Identify which cell holds the provided text, then report its [x, y] central coordinate. 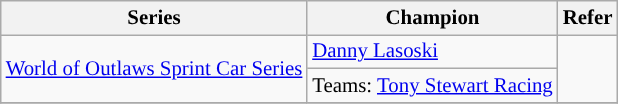
Danny Lasoski [432, 51]
World of Outlaws Sprint Car Series [154, 68]
Teams: Tony Stewart Racing [432, 85]
Refer [588, 18]
Champion [432, 18]
Series [154, 18]
